Search for the cell housing the specified text and yield its [x, y] center coordinate. 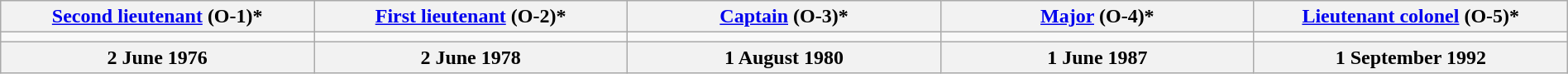
Lieutenant colonel (O-5)* [1411, 17]
1 August 1980 [784, 57]
Major (O-4)* [1097, 17]
1 June 1987 [1097, 57]
Captain (O-3)* [784, 17]
2 June 1976 [157, 57]
2 June 1978 [471, 57]
Second lieutenant (O-1)* [157, 17]
1 September 1992 [1411, 57]
First lieutenant (O-2)* [471, 17]
